Identify which cell holds the provided text, then report its [X, Y] central coordinate. 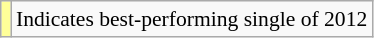
Indicates best-performing single of 2012 [192, 19]
